Detect which cell encompasses the target text, then output its (X, Y) center coordinate. 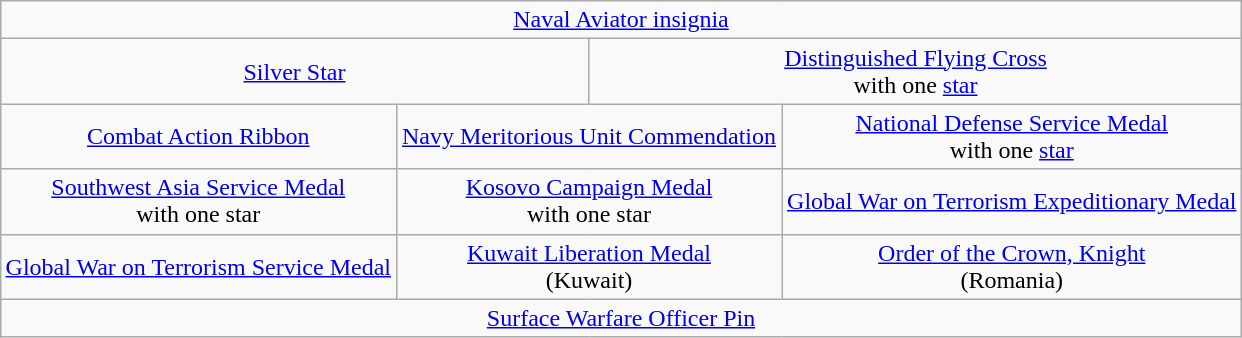
Navy Meritorious Unit Commendation (588, 136)
Surface Warfare Officer Pin (621, 318)
National Defense Service Medalwith one star (1012, 136)
Kosovo Campaign Medal with one star (588, 202)
Kuwait Liberation Medal(Kuwait) (588, 266)
Combat Action Ribbon (198, 136)
Silver Star (294, 72)
Global War on Terrorism Service Medal (198, 266)
Distinguished Flying Crosswith one star (916, 72)
Order of the Crown, Knight(Romania) (1012, 266)
Southwest Asia Service Medalwith one star (198, 202)
Naval Aviator insignia (621, 20)
Global War on Terrorism Expeditionary Medal (1012, 202)
